Provide the [X, Y] coordinate of the cell's center where the given text is located.  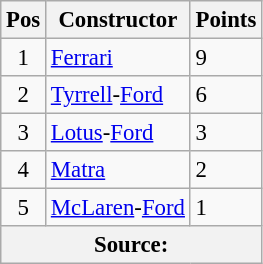
5 [24, 208]
McLaren-Ford [118, 208]
Constructor [118, 20]
4 [24, 170]
Lotus-Ford [118, 133]
Tyrrell-Ford [118, 95]
Ferrari [118, 58]
Matra [118, 170]
9 [226, 58]
Source: [132, 245]
Points [226, 20]
Pos [24, 20]
6 [226, 95]
